Determine the (X, Y) coordinate at the center of the cell enclosing the given text.  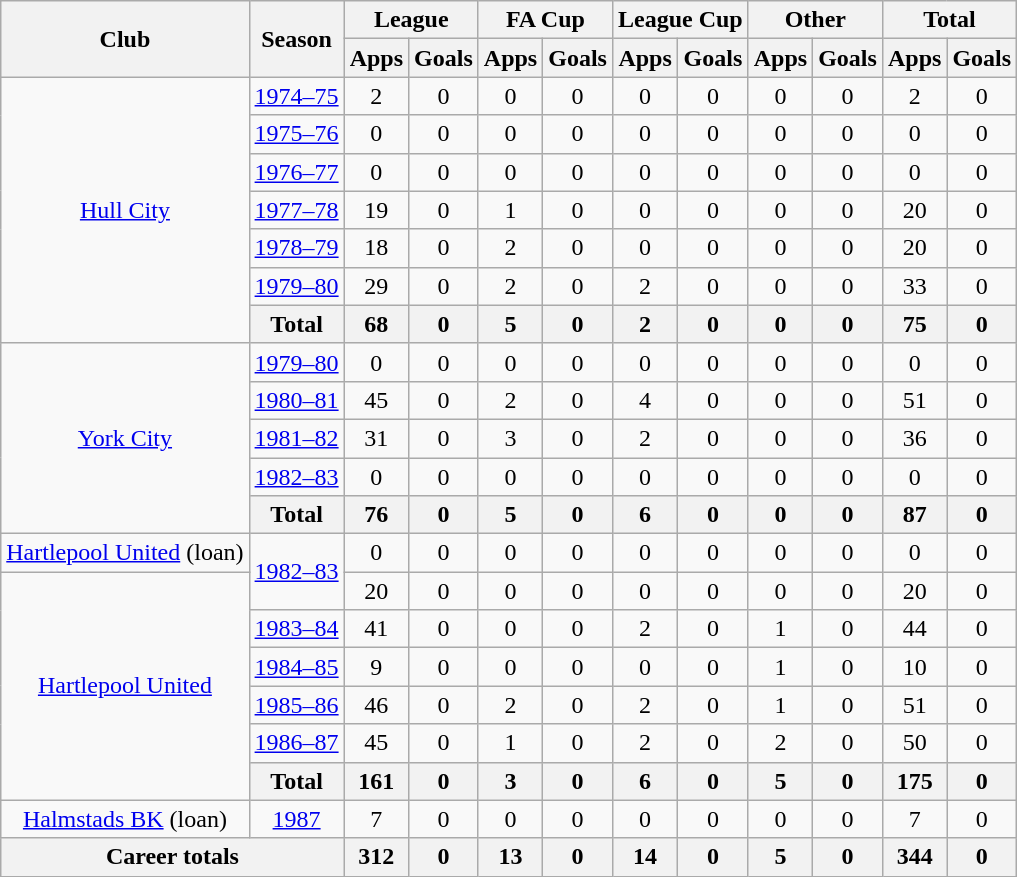
Hartlepool United (loan) (125, 553)
33 (914, 286)
29 (376, 286)
4 (644, 400)
1987 (296, 819)
36 (914, 438)
13 (510, 857)
Season (296, 39)
161 (376, 781)
1976–77 (296, 172)
312 (376, 857)
9 (376, 667)
19 (376, 210)
Hartlepool United (125, 686)
League (411, 20)
175 (914, 781)
1978–79 (296, 248)
League Cup (680, 20)
344 (914, 857)
York City (125, 438)
Other (815, 20)
50 (914, 743)
FA Cup (545, 20)
87 (914, 515)
1977–78 (296, 210)
44 (914, 629)
Club (125, 39)
1975–76 (296, 134)
18 (376, 248)
46 (376, 705)
75 (914, 324)
1984–85 (296, 667)
41 (376, 629)
Hull City (125, 210)
31 (376, 438)
14 (644, 857)
1986–87 (296, 743)
1981–82 (296, 438)
Halmstads BK (loan) (125, 819)
76 (376, 515)
Career totals (172, 857)
68 (376, 324)
1983–84 (296, 629)
10 (914, 667)
1980–81 (296, 400)
1985–86 (296, 705)
1974–75 (296, 96)
